From the cell containing the given text, extract its center point as (x, y) coordinate. 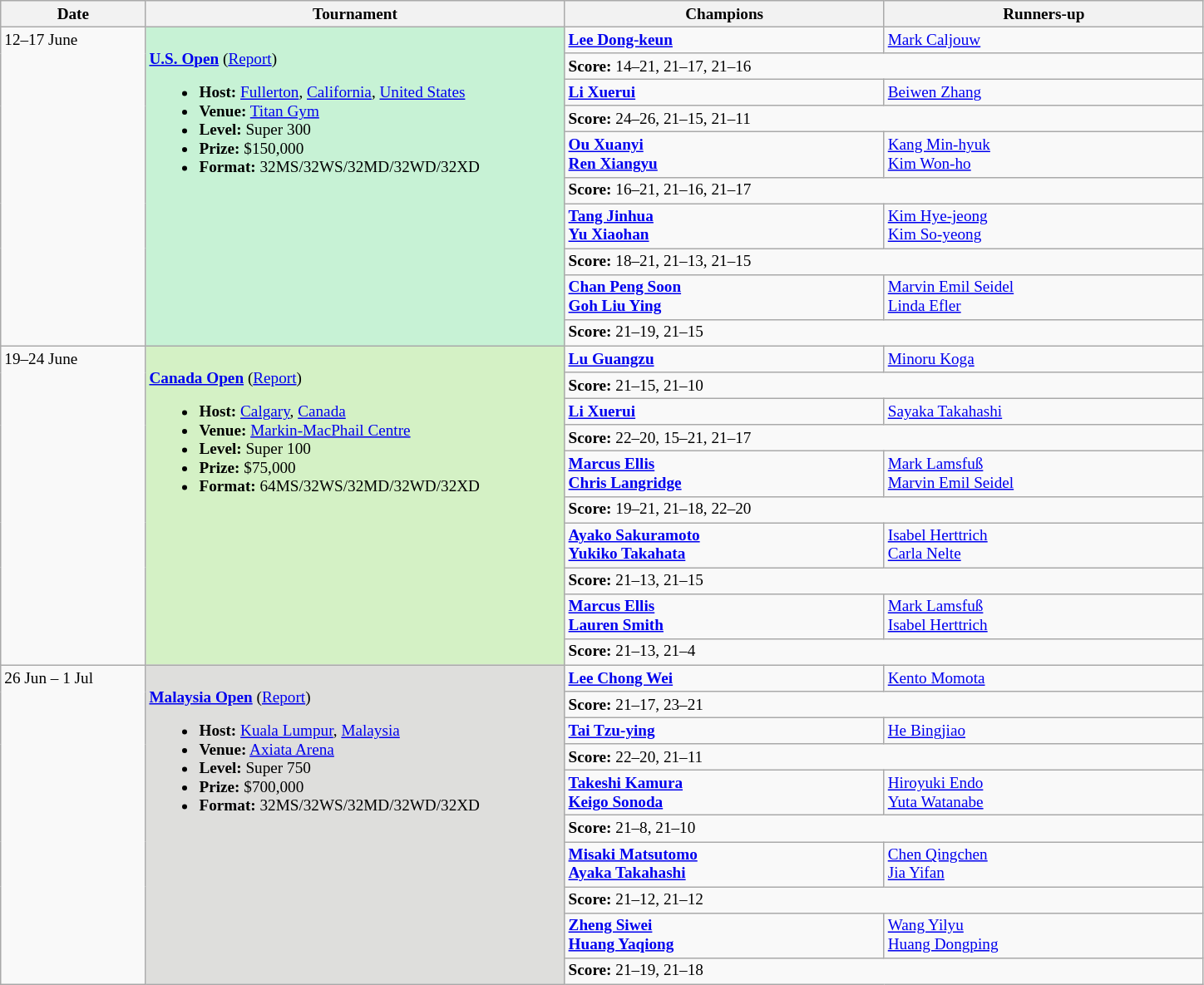
Kento Momota (1044, 678)
Score: 24–26, 21–15, 21–11 (884, 119)
Lee Chong Wei (724, 678)
Zheng Siwei Huang Yaqiong (724, 935)
Chen Qingchen Jia Yifan (1044, 864)
Chan Peng Soon Goh Liu Ying (724, 297)
Score: 21–12, 21–12 (884, 899)
Ou Xuanyi Ren Xiangyu (724, 155)
Mark Caljouw (1044, 40)
Kang Min-hyuk Kim Won-ho (1044, 155)
He Bingjiao (1044, 731)
Sayaka Takahashi (1044, 411)
Score: 22–20, 15–21, 21–17 (884, 438)
Score: 21–19, 21–18 (884, 971)
Kim Hye-jeong Kim So-yeong (1044, 226)
Score: 21–15, 21–10 (884, 386)
Beiwen Zhang (1044, 92)
Marcus Ellis Chris Langridge (724, 474)
Canada Open (Report)Host: Calgary, CanadaVenue: Markin-MacPhail CentreLevel: Super 100Prize: $75,000Format: 64MS/32WS/32MD/32WD/32XD (355, 505)
Tai Tzu-ying (724, 731)
Takeshi Kamura Keigo Sonoda (724, 793)
Malaysia Open (Report)Host: Kuala Lumpur, MalaysiaVenue: Axiata ArenaLevel: Super 750Prize: $700,000Format: 32MS/32WS/32MD/32WD/32XD (355, 825)
Marcus Ellis Lauren Smith (724, 616)
Ayako Sakuramoto Yukiko Takahata (724, 544)
Misaki Matsutomo Ayaka Takahashi (724, 864)
Isabel Herttrich Carla Nelte (1044, 544)
Tang Jinhua Yu Xiaohan (724, 226)
Score: 18–21, 21–13, 21–15 (884, 262)
Score: 19–21, 21–18, 22–20 (884, 510)
Score: 21–13, 21–15 (884, 581)
Score: 21–13, 21–4 (884, 652)
Score: 21–19, 21–15 (884, 332)
Champions (724, 14)
Mark Lamsfuß Isabel Herttrich (1044, 616)
Score: 21–17, 23–21 (884, 705)
Lee Dong-keun (724, 40)
Score: 21–8, 21–10 (884, 829)
U.S. Open (Report)Host: Fullerton, California, United StatesVenue: Titan GymLevel: Super 300Prize: $150,000Format: 32MS/32WS/32MD/32WD/32XD (355, 186)
Mark Lamsfuß Marvin Emil Seidel (1044, 474)
Date (73, 14)
26 Jun – 1 Jul (73, 825)
Runners-up (1044, 14)
Score: 16–21, 21–16, 21–17 (884, 190)
19–24 June (73, 505)
Wang Yilyu Huang Dongping (1044, 935)
Lu Guangzu (724, 359)
Marvin Emil Seidel Linda Efler (1044, 297)
Tournament (355, 14)
Score: 22–20, 21–11 (884, 757)
Minoru Koga (1044, 359)
12–17 June (73, 186)
Hiroyuki Endo Yuta Watanabe (1044, 793)
Score: 14–21, 21–17, 21–16 (884, 66)
